Pinpoint the cell where the given text exists, returning its [X, Y] midpoint coordinate. 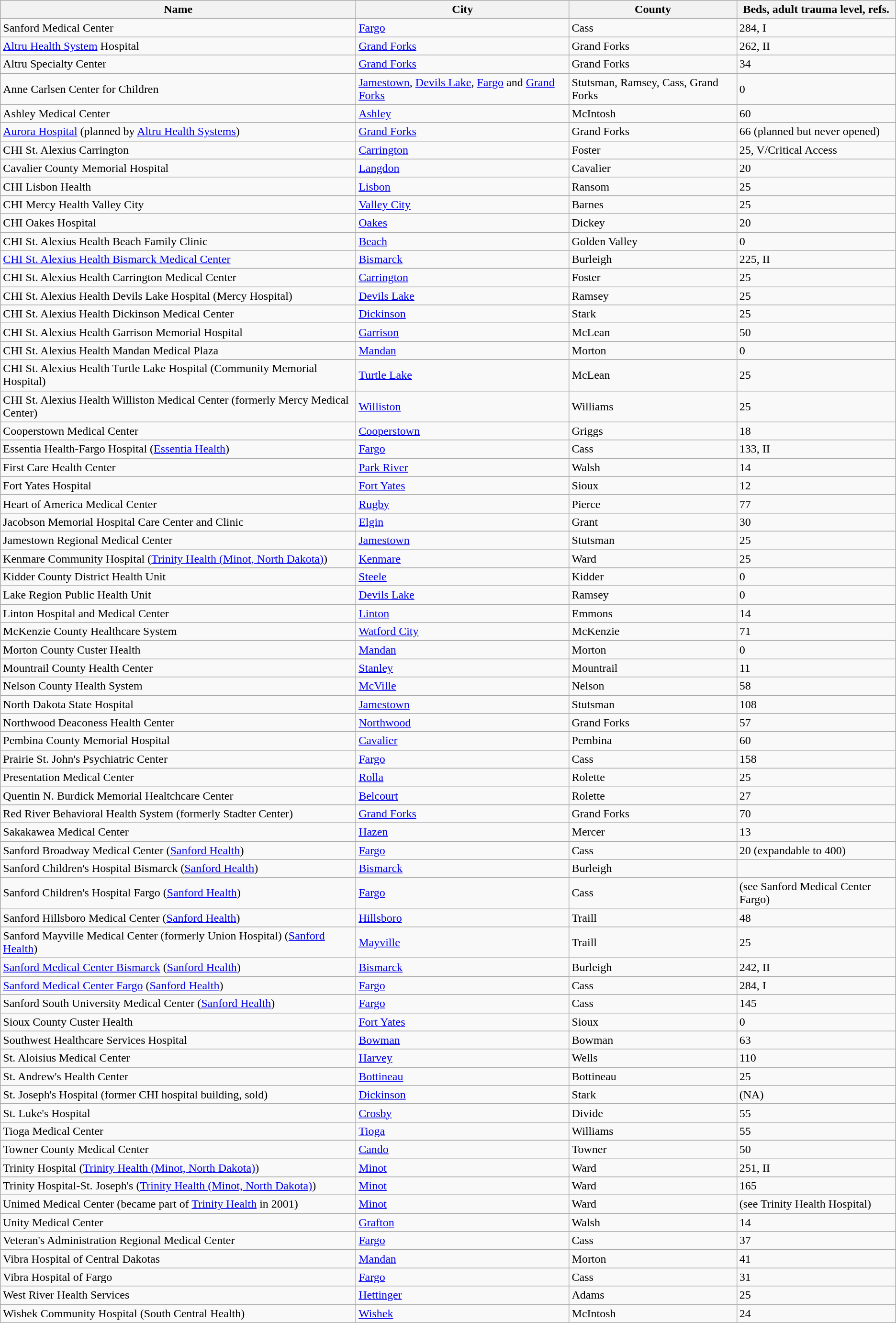
CHI Lisbon Health [178, 186]
Sanford Children's Hospital Bismarck (Sanford Health) [178, 869]
Presentation Medical Center [178, 777]
Trinity Hospital (Trinity Health (Minot, North Dakota)) [178, 1168]
Beach [462, 241]
Tioga Medical Center [178, 1131]
CHI St. Alexius Health Carrington Medical Center [178, 278]
McKenzie County Healthcare System [178, 632]
Wishek [462, 1313]
Belcourt [462, 795]
City [462, 10]
(see Trinity Health Hospital) [816, 1204]
Vibra Hospital of Fargo [178, 1277]
242, II [816, 967]
St. Luke's Hospital [178, 1113]
(see Sanford Medical Center Fargo) [816, 893]
20 (expandable to 400) [816, 850]
Sakakawea Medical Center [178, 832]
CHI St. Alexius Health Devils Lake Hospital (Mercy Hospital) [178, 296]
27 [816, 795]
108 [816, 704]
North Dakota State Hospital [178, 704]
Towner [653, 1149]
57 [816, 723]
Veteran's Administration Regional Medical Center [178, 1241]
Red River Behavioral Health System (formerly Stadter Center) [178, 814]
Harvey [462, 1058]
Name [178, 10]
Mercer [653, 832]
McVille [462, 686]
18 [816, 431]
St. Joseph's Hospital (former CHI hospital building, sold) [178, 1095]
66 (planned but never opened) [816, 132]
Kidder County District Health Unit [178, 577]
25, V/Critical Access [816, 150]
Golden Valley [653, 241]
Linton Hospital and Medical Center [178, 613]
Grant [653, 522]
48 [816, 918]
Divide [653, 1113]
41 [816, 1259]
Grafton [462, 1222]
Adams [653, 1295]
Cavalier County Memorial Hospital [178, 168]
Altru Health System Hospital [178, 46]
Sanford Medical Center Fargo (Sanford Health) [178, 985]
Lisbon [462, 186]
Beds, adult trauma level, refs. [816, 10]
Wishek Community Hospital (South Central Health) [178, 1313]
Heart of America Medical Center [178, 504]
CHI St. Alexius Health Bismarck Medical Center [178, 260]
St. Aloisius Medical Center [178, 1058]
CHI Mercy Health Valley City [178, 204]
58 [816, 686]
Lake Region Public Health Unit [178, 595]
133, II [816, 449]
Linton [462, 613]
CHI St. Alexius Carrington [178, 150]
Anne Carlsen Center for Children [178, 89]
110 [816, 1058]
Cando [462, 1149]
CHI St. Alexius Health Garrison Memorial Hospital [178, 332]
Sanford South University Medical Center (Sanford Health) [178, 1004]
Ransom [653, 186]
Langdon [462, 168]
Northwood [462, 723]
Mayville [462, 942]
Trinity Hospital-St. Joseph's (Trinity Health (Minot, North Dakota)) [178, 1186]
Elgin [462, 522]
Towner County Medical Center [178, 1149]
12 [816, 486]
Altru Specialty Center [178, 64]
262, II [816, 46]
Hillsboro [462, 918]
Dickey [653, 223]
Fort Yates Hospital [178, 486]
Sanford Mayville Medical Center (formerly Union Hospital) (Sanford Health) [178, 942]
Essentia Health-Fargo Hospital (Essentia Health) [178, 449]
Pierce [653, 504]
Sanford Medical Center Bismarck (Sanford Health) [178, 967]
145 [816, 1004]
Barnes [653, 204]
Emmons [653, 613]
Valley City [462, 204]
Southwest Healthcare Services Hospital [178, 1040]
Pembina [653, 741]
Unity Medical Center [178, 1222]
71 [816, 632]
CHI St. Alexius Health Williston Medical Center (formerly Mercy Medical Center) [178, 406]
Watford City [462, 632]
Cooperstown [462, 431]
St. Andrew's Health Center [178, 1076]
Oakes [462, 223]
CHI St. Alexius Health Mandan Medical Plaza [178, 351]
Quentin N. Burdick Memorial Healtchcare Center [178, 795]
Vibra Hospital of Central Dakotas [178, 1259]
Mountrail [653, 668]
251, II [816, 1168]
Garrison [462, 332]
225, II [816, 260]
165 [816, 1186]
Sioux County Custer Health [178, 1022]
Sanford Children's Hospital Fargo (Sanford Health) [178, 893]
Morton County Custer Health [178, 650]
37 [816, 1241]
Griggs [653, 431]
11 [816, 668]
Northwood Deaconess Health Center [178, 723]
Stutsman, Ramsey, Cass, Grand Forks [653, 89]
Kidder [653, 577]
13 [816, 832]
Wells [653, 1058]
Ashley [462, 113]
158 [816, 759]
Nelson [653, 686]
Pembina County Memorial Hospital [178, 741]
Cooperstown Medical Center [178, 431]
Sanford Broadway Medical Center (Sanford Health) [178, 850]
34 [816, 64]
Rugby [462, 504]
Aurora Hospital (planned by Altru Health Systems) [178, 132]
Steele [462, 577]
77 [816, 504]
Hazen [462, 832]
First Care Health Center [178, 467]
70 [816, 814]
CHI St. Alexius Health Turtle Lake Hospital (Community Memorial Hospital) [178, 375]
63 [816, 1040]
Hettinger [462, 1295]
31 [816, 1277]
Ashley Medical Center [178, 113]
Williston [462, 406]
Stanley [462, 668]
CHI St. Alexius Health Dickinson Medical Center [178, 314]
Jamestown Regional Medical Center [178, 540]
Mountrail County Health Center [178, 668]
McKenzie [653, 632]
Prairie St. John's Psychiatric Center [178, 759]
Park River [462, 467]
(NA) [816, 1095]
CHI St. Alexius Health Beach Family Clinic [178, 241]
Jamestown, Devils Lake, Fargo and Grand Forks [462, 89]
Unimed Medical Center (became part of Trinity Health in 2001) [178, 1204]
Kenmare [462, 559]
24 [816, 1313]
30 [816, 522]
Turtle Lake [462, 375]
CHI Oakes Hospital [178, 223]
Rolla [462, 777]
West River Health Services [178, 1295]
County [653, 10]
Jacobson Memorial Hospital Care Center and Clinic [178, 522]
Sanford Hillsboro Medical Center (Sanford Health) [178, 918]
Nelson County Health System [178, 686]
Kenmare Community Hospital (Trinity Health (Minot, North Dakota)) [178, 559]
Crosby [462, 1113]
Tioga [462, 1131]
Sanford Medical Center [178, 28]
